Detect which cell encompasses the target text, then output its [X, Y] center coordinate. 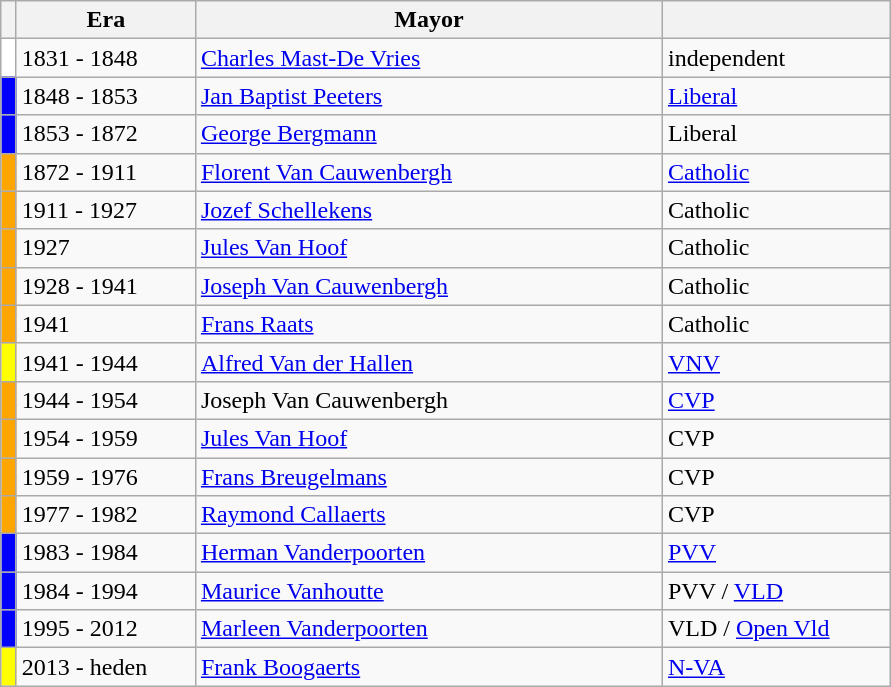
independent [776, 58]
Mayor [428, 20]
Jan Baptist Peeters [428, 96]
VNV [776, 362]
1944 - 1954 [106, 400]
Frans Raats [428, 324]
1995 - 2012 [106, 629]
2013 - heden [106, 667]
VLD / Open Vld [776, 629]
Frank Boogaerts [428, 667]
1848 - 1853 [106, 96]
Charles Mast-De Vries [428, 58]
PVV [776, 553]
1911 - 1927 [106, 210]
1853 - 1872 [106, 134]
Era [106, 20]
1831 - 1848 [106, 58]
1928 - 1941 [106, 286]
1977 - 1982 [106, 515]
Frans Breugelmans [428, 477]
N-VA [776, 667]
George Bergmann [428, 134]
Marleen Vanderpoorten [428, 629]
1984 - 1994 [106, 591]
1941 [106, 324]
1927 [106, 248]
1959 - 1976 [106, 477]
1954 - 1959 [106, 438]
1983 - 1984 [106, 553]
Maurice Vanhoutte [428, 591]
1941 - 1944 [106, 362]
Jozef Schellekens [428, 210]
Raymond Callaerts [428, 515]
Alfred Van der Hallen [428, 362]
Herman Vanderpoorten [428, 553]
PVV / VLD [776, 591]
1872 - 1911 [106, 172]
Florent Van Cauwenbergh [428, 172]
